Provide the (X, Y) coordinate of the cell's center where the given text is located.  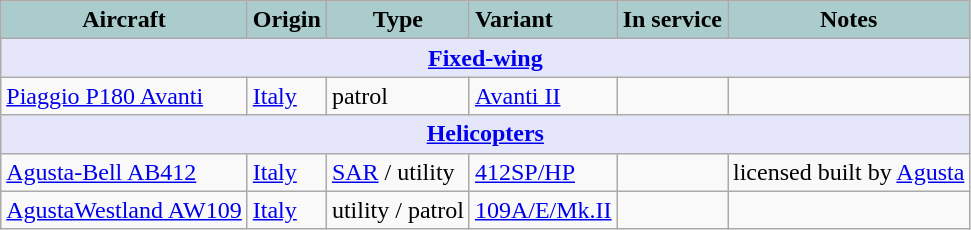
patrol (398, 96)
Fixed-wing (486, 58)
412SP/HP (543, 172)
Aircraft (124, 20)
Origin (286, 20)
Type (398, 20)
Avanti II (543, 96)
Notes (849, 20)
utility / patrol (398, 210)
SAR / utility (398, 172)
Piaggio P180 Avanti (124, 96)
Agusta-Bell AB412 (124, 172)
Variant (543, 20)
licensed built by Agusta (849, 172)
109A/E/Mk.II (543, 210)
Helicopters (486, 134)
AgustaWestland AW109 (124, 210)
In service (672, 20)
